Search for the cell housing the specified text and yield its (X, Y) center coordinate. 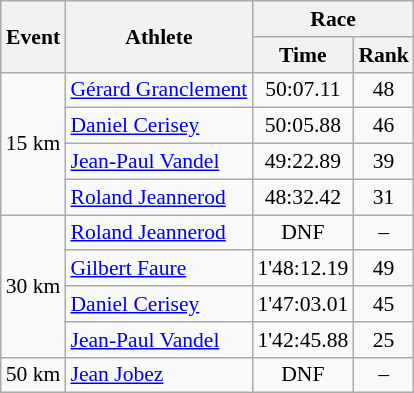
45 (384, 304)
Jean Jobez (158, 375)
39 (384, 162)
49 (384, 269)
Event (34, 36)
50:07.11 (302, 90)
15 km (34, 143)
46 (384, 126)
Gilbert Faure (158, 269)
50 km (34, 375)
48:32.42 (302, 197)
25 (384, 340)
48 (384, 90)
Gérard Granclement (158, 90)
1'47:03.01 (302, 304)
Athlete (158, 36)
1'48:12.19 (302, 269)
49:22.89 (302, 162)
30 km (34, 286)
31 (384, 197)
Race (333, 19)
Rank (384, 55)
1'42:45.88 (302, 340)
50:05.88 (302, 126)
Time (302, 55)
